Find where the given text appears and provide that cell's center as [x, y] coordinate. 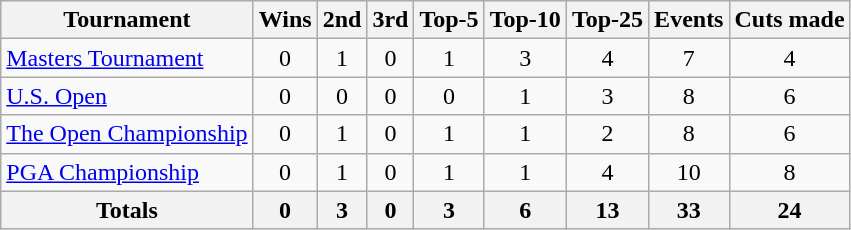
U.S. Open [127, 96]
Top-25 [607, 20]
24 [790, 210]
Wins [285, 20]
Masters Tournament [127, 58]
The Open Championship [127, 134]
Top-10 [525, 20]
Events [689, 20]
7 [689, 58]
Top-5 [449, 20]
Totals [127, 210]
Tournament [127, 20]
3rd [390, 20]
PGA Championship [127, 172]
Cuts made [790, 20]
13 [607, 210]
2 [607, 134]
33 [689, 210]
10 [689, 172]
2nd [342, 20]
